Return [x, y] of the center of cell containing provided text 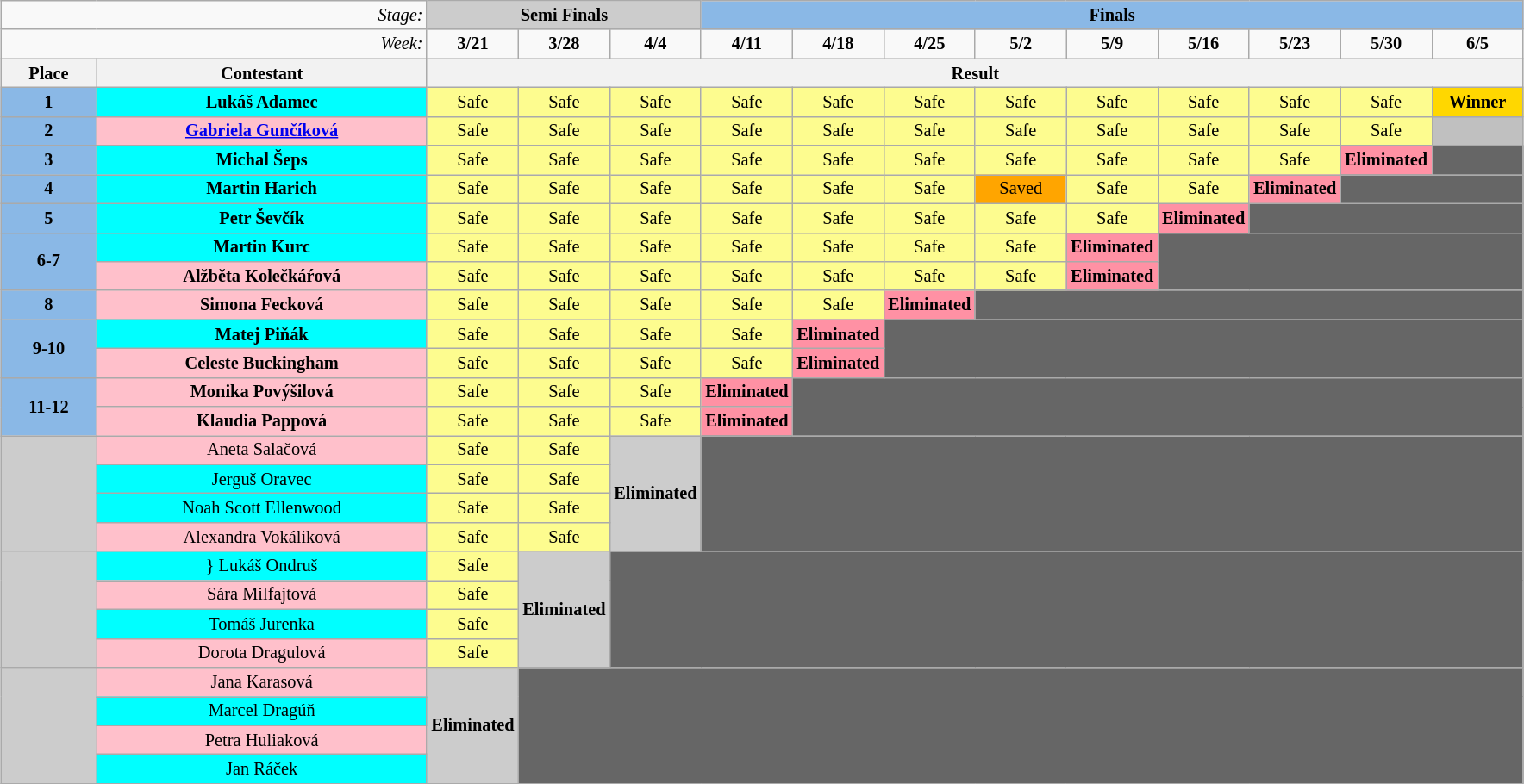
6-7 [48, 262]
Petra Huliaková [262, 740]
Jan Ráček [262, 768]
3/28 [564, 44]
2 [48, 131]
5/9 [1112, 44]
Sára Milfajtová [262, 594]
Contestant [262, 73]
Martin Kurc [262, 247]
4/4 [655, 44]
Monika Povýšilová [262, 392]
Alexandra Vokáliková [262, 537]
Jerguš Oravec [262, 479]
5/30 [1386, 44]
Simona Fecková [262, 305]
3 [48, 160]
Stage: [214, 15]
Alžběta Kolečkáŕová [262, 276]
Winner [1477, 102]
4/11 [746, 44]
Klaudia Pappová [262, 421]
Marcel Dragúň [262, 711]
Michal Šeps [262, 160]
Celeste Buckingham [262, 363]
5/23 [1295, 44]
Gabriela Gunčíková [262, 131]
8 [48, 305]
4/25 [929, 44]
5/2 [1021, 44]
Petr Ševčík [262, 218]
Semi Finals [564, 15]
6/5 [1477, 44]
Matej Piňák [262, 334]
Place [48, 73]
Week: [214, 44]
} Lukáš Ondruš [262, 566]
3/21 [472, 44]
4/18 [838, 44]
5 [48, 218]
1 [48, 102]
5/16 [1203, 44]
Lukáš Adamec [262, 102]
Result [975, 73]
Saved [1021, 189]
Noah Scott Ellenwood [262, 507]
Finals [1112, 15]
Dorota Dragulová [262, 653]
4 [48, 189]
11-12 [48, 407]
Aneta Salačová [262, 450]
Tomáš Jurenka [262, 624]
Martin Harich [262, 189]
Jana Karasová [262, 681]
9-10 [48, 348]
